Find where the given text appears and provide that cell's center as (x, y) coordinate. 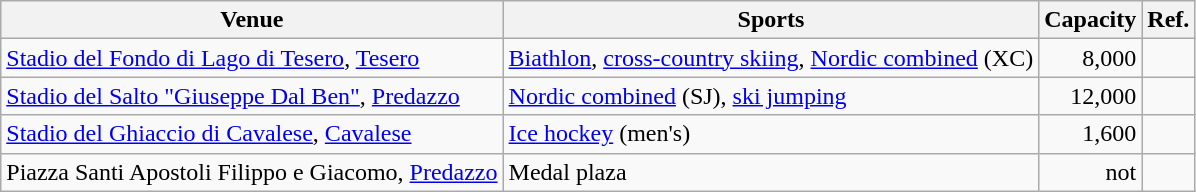
Capacity (1090, 20)
Ice hockey (men's) (771, 134)
not (1090, 172)
Ref. (1168, 20)
Stadio del Fondo di Lago di Tesero, Tesero (252, 58)
Medal plaza (771, 172)
1,600 (1090, 134)
8,000 (1090, 58)
Stadio del Ghiaccio di Cavalese, Cavalese (252, 134)
Venue (252, 20)
Biathlon, cross-country skiing, Nordic combined (XC) (771, 58)
Nordic combined (SJ), ski jumping (771, 96)
Stadio del Salto "Giuseppe Dal Ben", Predazzo (252, 96)
Piazza Santi Apostoli Filippo e Giacomo, Predazzo (252, 172)
12,000 (1090, 96)
Sports (771, 20)
